Scan for the cell matching the given text and deliver its [x, y] coordinate at center. 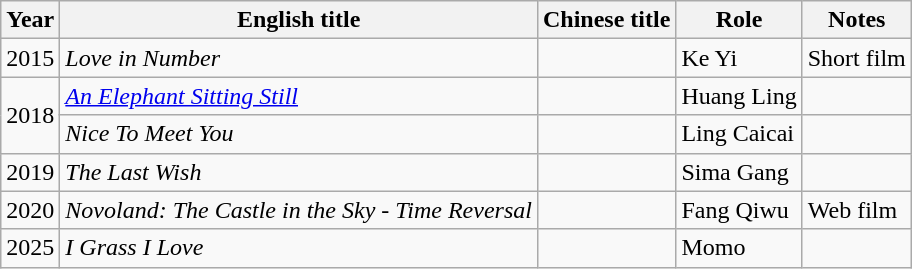
An Elephant Sitting Still [299, 96]
Huang Ling [739, 96]
Nice To Meet You [299, 134]
Web film [856, 210]
I Grass I Love [299, 248]
Short film [856, 58]
Momo [739, 248]
2020 [30, 210]
The Last Wish [299, 172]
Sima Gang [739, 172]
Chinese title [606, 20]
2025 [30, 248]
2015 [30, 58]
Year [30, 20]
Novoland: The Castle in the Sky - Time Reversal [299, 210]
Ling Caicai [739, 134]
Notes [856, 20]
Love in Number [299, 58]
Role [739, 20]
Fang Qiwu [739, 210]
Ke Yi [739, 58]
English title [299, 20]
2019 [30, 172]
2018 [30, 115]
